Detect which cell encompasses the target text, then output its (X, Y) center coordinate. 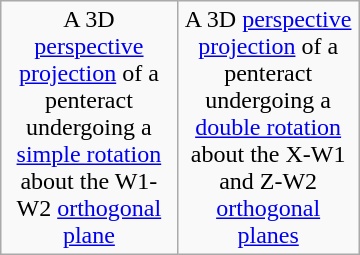
A 3D perspective projection of a penteract undergoing a double rotation about the X-W1 and Z-W2 orthogonal planes (268, 128)
A 3D perspective projection of a penteract undergoing a simple rotation about the W1-W2 orthogonal plane (89, 128)
